Extract the (x, y) coordinate from the center of the cell holding the provided text.  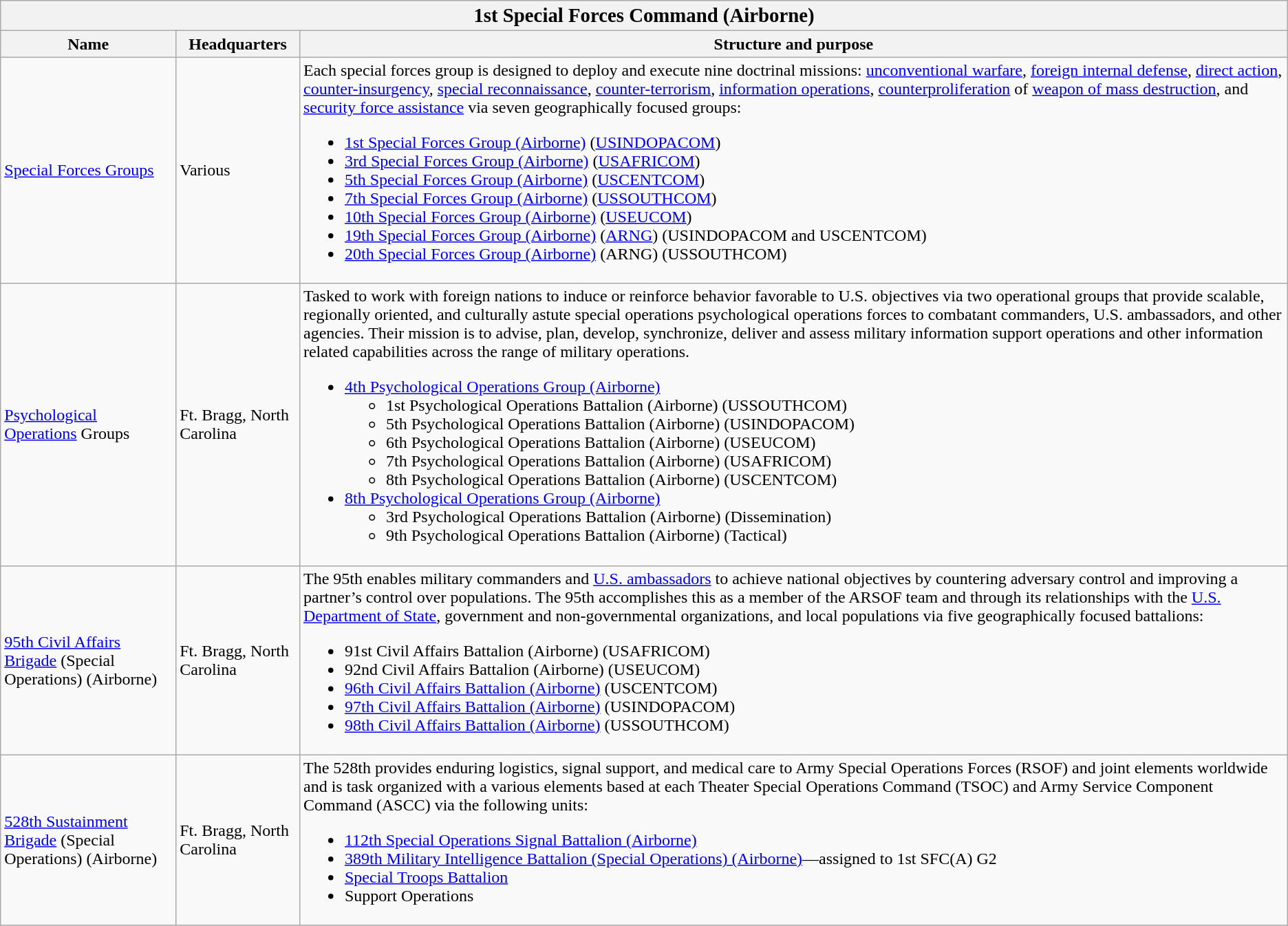
Name (88, 44)
Various (238, 171)
Headquarters (238, 44)
Structure and purpose (793, 44)
1st Special Forces Command (Airborne) (644, 16)
528th Sustainment Brigade (Special Operations) (Airborne) (88, 840)
Psychological Operations Groups (88, 424)
Special Forces Groups (88, 171)
95th Civil Affairs Brigade (Special Operations) (Airborne) (88, 660)
